Search for the cell housing the specified text and yield its [x, y] center coordinate. 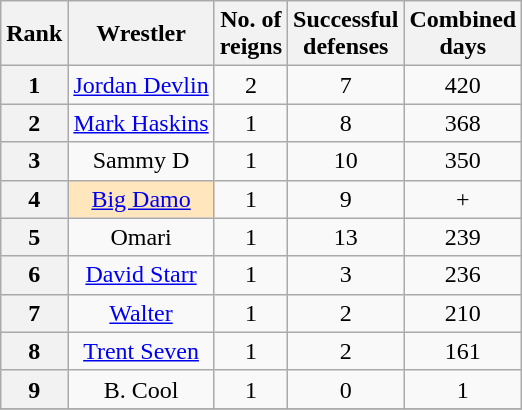
239 [463, 237]
Jordan Devlin [141, 85]
5 [34, 237]
Combineddays [463, 34]
Successfuldefenses [346, 34]
Walter [141, 313]
368 [463, 123]
236 [463, 275]
4 [34, 199]
No. ofreigns [250, 34]
420 [463, 85]
Trent Seven [141, 351]
Big Damo [141, 199]
210 [463, 313]
350 [463, 161]
Wrestler [141, 34]
13 [346, 237]
David Starr [141, 275]
+ [463, 199]
Sammy D [141, 161]
Mark Haskins [141, 123]
Omari [141, 237]
161 [463, 351]
0 [346, 389]
6 [34, 275]
Rank [34, 34]
B. Cool [141, 389]
10 [346, 161]
